Extract the (x, y) coordinate from the center of the cell holding the provided text.  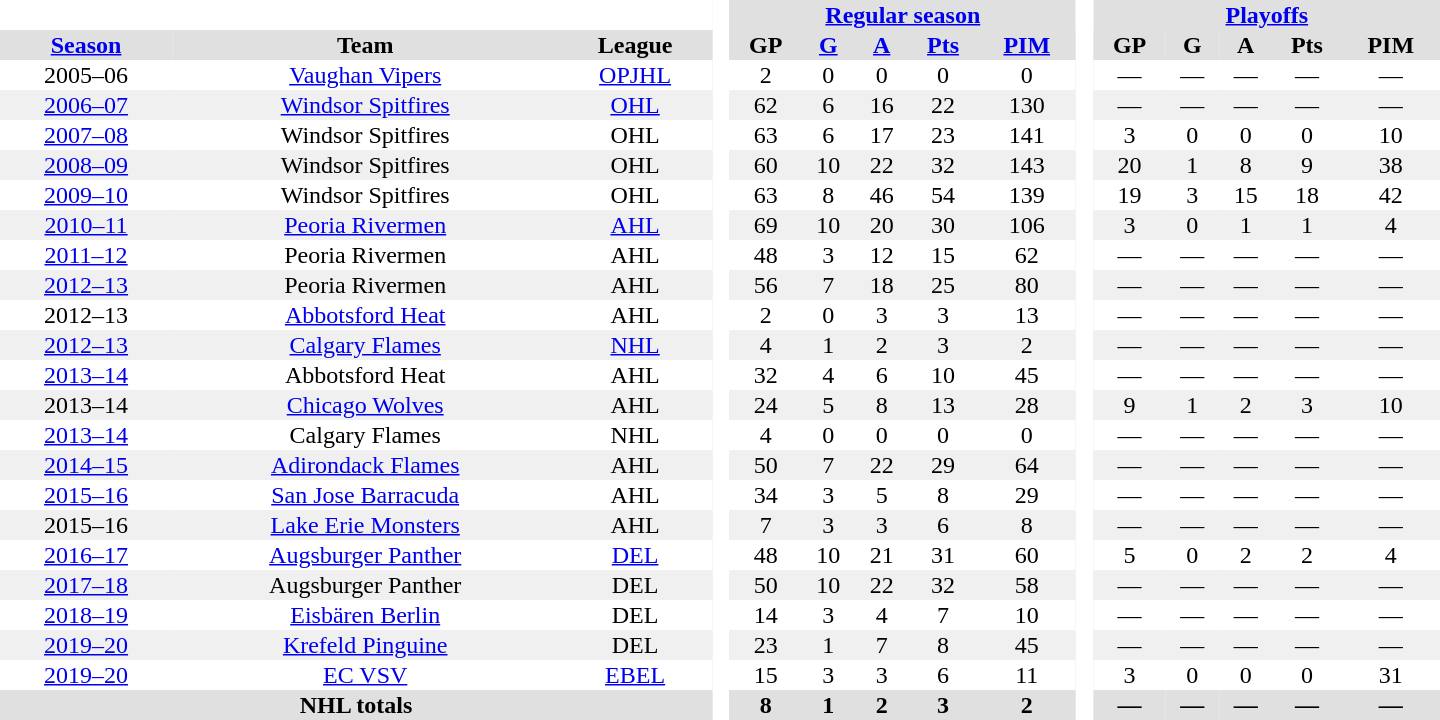
Playoffs (1267, 15)
42 (1391, 195)
2010–11 (86, 225)
16 (882, 105)
54 (942, 195)
46 (882, 195)
24 (766, 405)
30 (942, 225)
2005–06 (86, 75)
58 (1027, 585)
38 (1391, 165)
2011–12 (86, 255)
141 (1027, 135)
143 (1027, 165)
EBEL (635, 675)
2017–18 (86, 585)
EC VSV (365, 675)
34 (766, 495)
17 (882, 135)
2014–15 (86, 465)
Lake Erie Monsters (365, 525)
Season (86, 45)
2008–09 (86, 165)
San Jose Barracuda (365, 495)
25 (942, 285)
19 (1130, 195)
Krefeld Pinguine (365, 645)
2007–08 (86, 135)
NHL totals (356, 705)
Vaughan Vipers (365, 75)
Team (365, 45)
14 (766, 615)
80 (1027, 285)
League (635, 45)
130 (1027, 105)
56 (766, 285)
Regular season (903, 15)
OPJHL (635, 75)
11 (1027, 675)
106 (1027, 225)
139 (1027, 195)
Adirondack Flames (365, 465)
2006–07 (86, 105)
21 (882, 555)
12 (882, 255)
28 (1027, 405)
2016–17 (86, 555)
69 (766, 225)
64 (1027, 465)
2009–10 (86, 195)
Eisbären Berlin (365, 615)
Chicago Wolves (365, 405)
2018–19 (86, 615)
